For the text-containing cell, return its midpoint in (x, y) coordinate format. 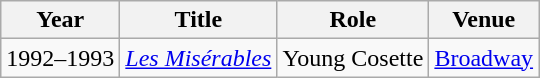
1992–1993 (60, 58)
Year (60, 20)
Title (198, 20)
Young Cosette (353, 58)
Les Misérables (198, 58)
Role (353, 20)
Venue (484, 20)
Broadway (484, 58)
